Identify which cell holds the provided text, then report its (X, Y) central coordinate. 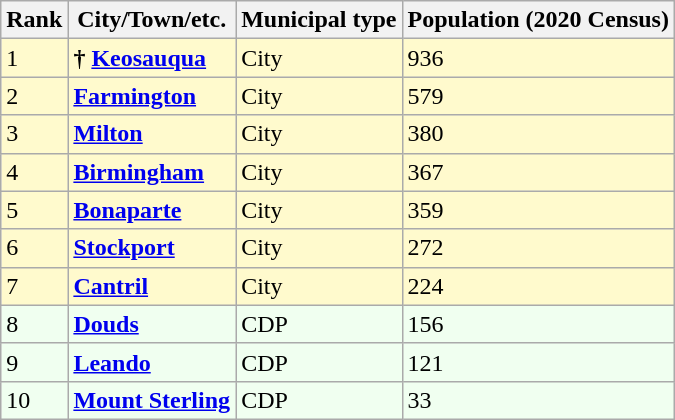
Mount Sterling (152, 400)
Stockport (152, 248)
City/Town/etc. (152, 20)
272 (538, 248)
5 (34, 210)
9 (34, 362)
1 (34, 58)
Milton (152, 134)
7 (34, 286)
936 (538, 58)
Bonaparte (152, 210)
Farmington (152, 96)
8 (34, 324)
33 (538, 400)
Municipal type (319, 20)
Rank (34, 20)
2 (34, 96)
367 (538, 172)
4 (34, 172)
579 (538, 96)
Cantril (152, 286)
10 (34, 400)
3 (34, 134)
6 (34, 248)
Population (2020 Census) (538, 20)
Douds (152, 324)
156 (538, 324)
359 (538, 210)
Birmingham (152, 172)
121 (538, 362)
Leando (152, 362)
380 (538, 134)
224 (538, 286)
† Keosauqua (152, 58)
